Find where the given text appears and provide that cell's center as (x, y) coordinate. 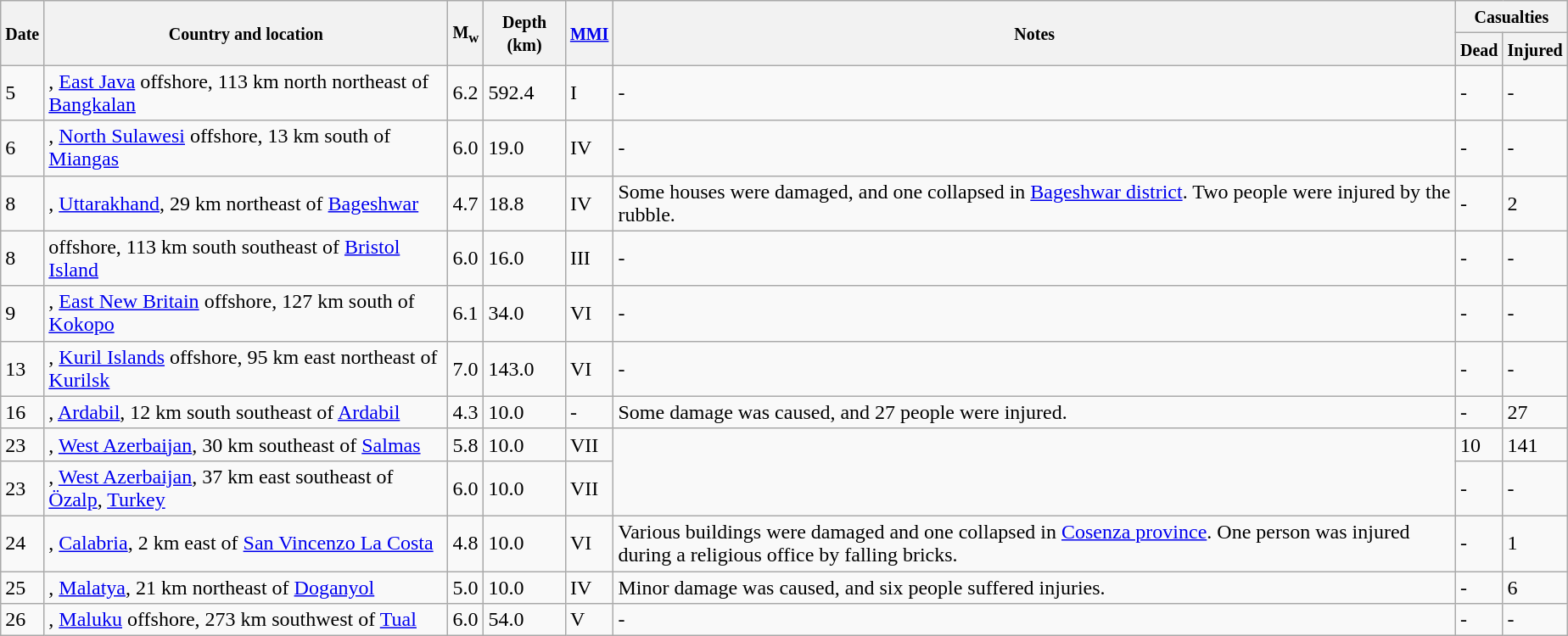
V (589, 620)
, Ardabil, 12 km south southeast of Ardabil (246, 412)
4.8 (466, 543)
25 (22, 588)
Mw (466, 33)
, Calabria, 2 km east of San Vincenzo La Costa (246, 543)
Date (22, 33)
13 (22, 368)
offshore, 113 km south southeast of Bristol Island (246, 258)
Some damage was caused, and 27 people were injured. (1035, 412)
19.0 (524, 148)
Various buildings were damaged and one collapsed in Cosenza province. One person was injured during a religious office by falling bricks. (1035, 543)
1 (1535, 543)
6.1 (466, 314)
, Malatya, 21 km northeast of Doganyol (246, 588)
Some houses were damaged, and one collapsed in Bageshwar district. Two people were injured by the rubble. (1035, 204)
4.3 (466, 412)
143.0 (524, 368)
MMI (589, 33)
, Maluku offshore, 273 km southwest of Tual (246, 620)
Depth (km) (524, 33)
18.8 (524, 204)
2 (1535, 204)
5 (22, 93)
, Kuril Islands offshore, 95 km east northeast of Kurilsk (246, 368)
16.0 (524, 258)
7.0 (466, 368)
III (589, 258)
, North Sulawesi offshore, 13 km south of Miangas (246, 148)
26 (22, 620)
, Uttarakhand, 29 km northeast of Bageshwar (246, 204)
9 (22, 314)
5.0 (466, 588)
Notes (1035, 33)
Injured (1535, 49)
5.8 (466, 444)
16 (22, 412)
592.4 (524, 93)
34.0 (524, 314)
I (589, 93)
Casualties (1511, 17)
Country and location (246, 33)
27 (1535, 412)
, East Java offshore, 113 km north northeast of Bangkalan (246, 93)
, East New Britain offshore, 127 km south of Kokopo (246, 314)
6.2 (466, 93)
4.7 (466, 204)
Minor damage was caused, and six people suffered injuries. (1035, 588)
141 (1535, 444)
, West Azerbaijan, 37 km east southeast of Özalp, Turkey (246, 488)
, West Azerbaijan, 30 km southeast of Salmas (246, 444)
54.0 (524, 620)
10 (1479, 444)
24 (22, 543)
Dead (1479, 49)
